Output the [X, Y] coordinate of the center of the cell containing the given text.  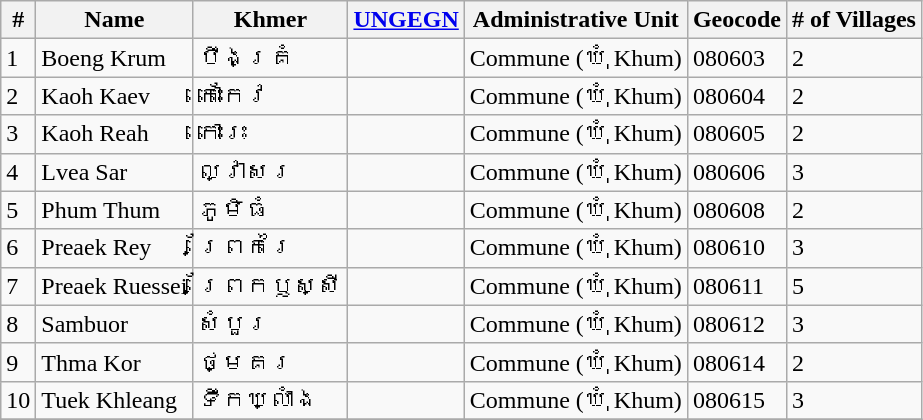
080605 [736, 134]
ព្រែកឫស្សី [270, 286]
Phum Thum [114, 210]
10 [18, 400]
Administrative Unit [576, 20]
Boeng Krum [114, 58]
ភូមិធំ [270, 210]
080603 [736, 58]
080610 [736, 248]
Sambuor [114, 324]
កោះកែវ [270, 96]
4 [18, 172]
080604 [736, 96]
1 [18, 58]
Lvea Sar [114, 172]
Kaoh Reah [114, 134]
Geocode [736, 20]
080612 [736, 324]
កោះរះ [270, 134]
7 [18, 286]
ព្រែករៃ [270, 248]
080606 [736, 172]
ថ្មគរ [270, 362]
Preaek Rey [114, 248]
080614 [736, 362]
Thma Kor [114, 362]
Kaoh Kaev [114, 96]
080608 [736, 210]
8 [18, 324]
Preaek Ruessei [114, 286]
សំបួរ [270, 324]
ទឹកឃ្លាំង [270, 400]
Tuek Khleang [114, 400]
9 [18, 362]
UNGEGN [406, 20]
080611 [736, 286]
បឹងគ្រំ [270, 58]
# [18, 20]
080615 [736, 400]
Khmer [270, 20]
Name [114, 20]
6 [18, 248]
ល្វាសរ [270, 172]
# of Villages [854, 20]
